Scan for the cell matching the given text and deliver its (x, y) coordinate at center. 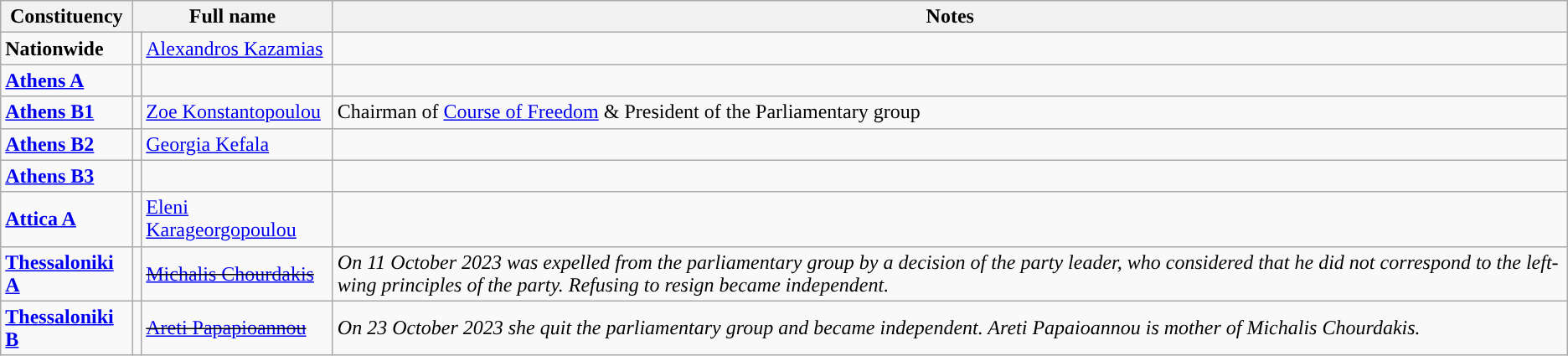
Athens A (67, 80)
Athens B2 (67, 144)
Zoe Konstantopoulou (238, 112)
Athens B3 (67, 176)
Nationwide (67, 49)
Full name (233, 17)
Chairman of Course of Freedom & President of the Parliamentary group (950, 112)
Thessaloniki A (67, 273)
Alexandros Kazamias (238, 49)
Attica A (67, 219)
Michalis Chourdakis (238, 273)
Athens B1 (67, 112)
Georgia Kefala (238, 144)
Areti Papapioannou (238, 328)
Constituency (67, 17)
Thessaloniki B (67, 328)
On 23 October 2023 she quit the parliamentary group and became independent. Areti Papaioannou is mother of Michalis Chourdakis. (950, 328)
Notes (950, 17)
Eleni Karageorgopoulou (238, 219)
